Detect which cell encompasses the target text, then output its (x, y) center coordinate. 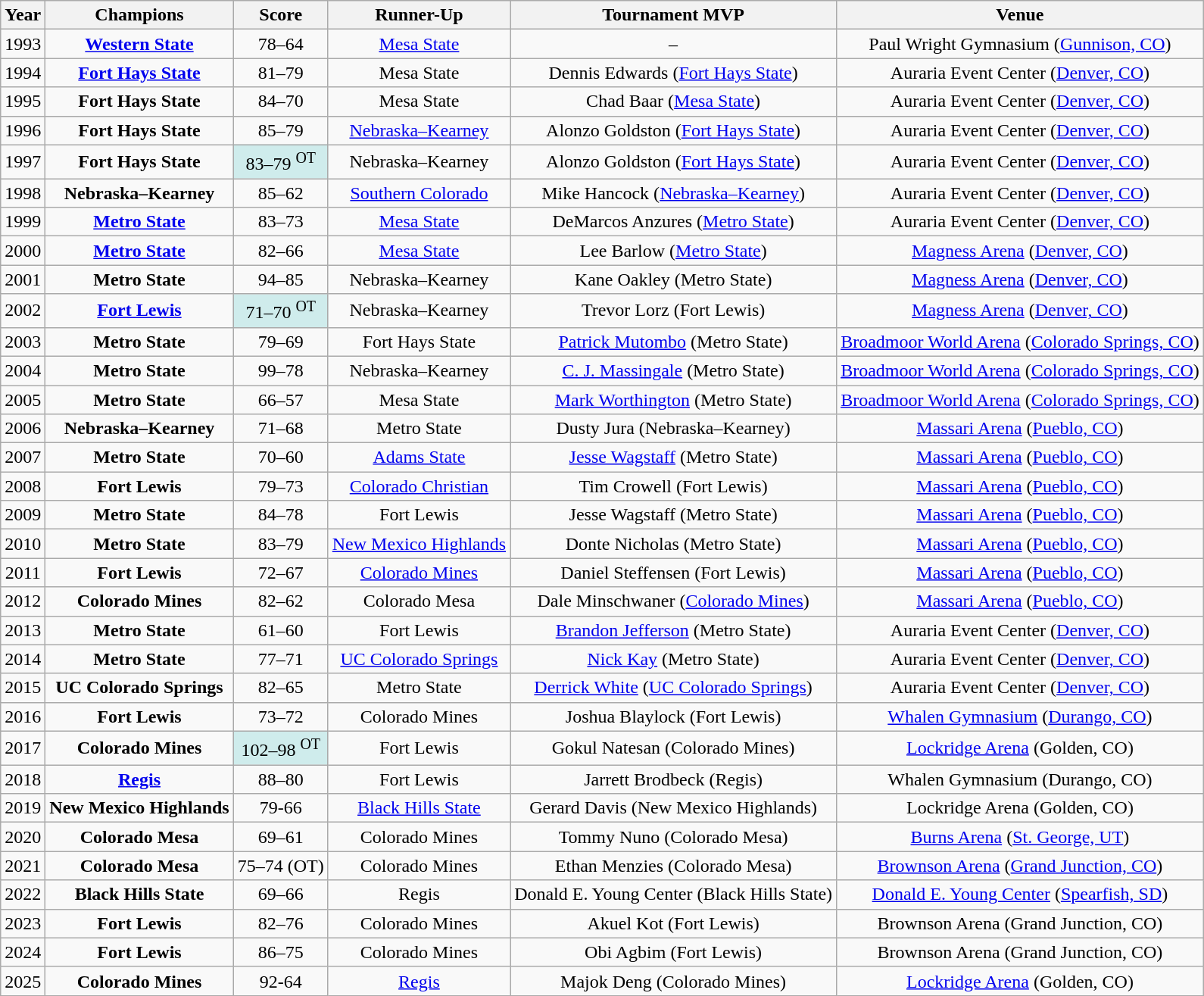
Lee Barlow (Metro State) (674, 251)
82–65 (280, 688)
77–71 (280, 659)
73–72 (280, 717)
1997 (23, 162)
Majok Deng (Colorado Mines) (674, 981)
Dennis Edwards (Fort Hays State) (674, 73)
Obi Agbim (Fort Lewis) (674, 952)
2019 (23, 808)
2018 (23, 779)
Chad Baar (Mesa State) (674, 101)
88–80 (280, 779)
81–79 (280, 73)
85–79 (280, 130)
2013 (23, 630)
94–85 (280, 279)
Adams State (419, 457)
2009 (23, 515)
2014 (23, 659)
82–66 (280, 251)
83–79 OT (280, 162)
2010 (23, 544)
75–74 (OT) (280, 866)
Nick Kay (Metro State) (674, 659)
Donald E. Young Center (Spearfish, SD) (1021, 895)
78–64 (280, 44)
Akuel Kot (Fort Lewis) (674, 923)
Tommy Nuno (Colorado Mesa) (674, 837)
2007 (23, 457)
Gerard Davis (New Mexico Highlands) (674, 808)
83–79 (280, 544)
83–73 (280, 222)
2003 (23, 342)
Donte Nicholas (Metro State) (674, 544)
79–73 (280, 486)
86–75 (280, 952)
Western State (139, 44)
2000 (23, 251)
Gokul Natesan (Colorado Mines) (674, 748)
DeMarcos Anzures (Metro State) (674, 222)
2021 (23, 866)
Colorado Christian (419, 486)
Southern Colorado (419, 193)
C. J. Massingale (Metro State) (674, 370)
2023 (23, 923)
2024 (23, 952)
Tournament MVP (674, 15)
2008 (23, 486)
2016 (23, 717)
2011 (23, 573)
Mark Worthington (Metro State) (674, 400)
Patrick Mutombo (Metro State) (674, 342)
Dusty Jura (Nebraska–Kearney) (674, 429)
Venue (1021, 15)
Paul Wright Gymnasium (Gunnison, CO) (1021, 44)
79–69 (280, 342)
92-64 (280, 981)
Year (23, 15)
84–78 (280, 515)
71–70 OT (280, 311)
2025 (23, 981)
2020 (23, 837)
2005 (23, 400)
Trevor Lorz (Fort Lewis) (674, 311)
– (674, 44)
2001 (23, 279)
1993 (23, 44)
2022 (23, 895)
2002 (23, 311)
82–76 (280, 923)
Score (280, 15)
Donald E. Young Center (Black Hills State) (674, 895)
84–70 (280, 101)
Daniel Steffensen (Fort Lewis) (674, 573)
85–62 (280, 193)
Mike Hancock (Nebraska–Kearney) (674, 193)
Tim Crowell (Fort Lewis) (674, 486)
2015 (23, 688)
70–60 (280, 457)
69–61 (280, 837)
2012 (23, 601)
Jarrett Brodbeck (Regis) (674, 779)
Derrick White (UC Colorado Springs) (674, 688)
69–66 (280, 895)
82–62 (280, 601)
Dale Minschwaner (Colorado Mines) (674, 601)
Brandon Jefferson (Metro State) (674, 630)
Joshua Blaylock (Fort Lewis) (674, 717)
1999 (23, 222)
2017 (23, 748)
Runner-Up (419, 15)
2004 (23, 370)
Ethan Menzies (Colorado Mesa) (674, 866)
99–78 (280, 370)
61–60 (280, 630)
1996 (23, 130)
102–98 OT (280, 748)
79-66 (280, 808)
Champions (139, 15)
66–57 (280, 400)
71–68 (280, 429)
Kane Oakley (Metro State) (674, 279)
Burns Arena (St. George, UT) (1021, 837)
72–67 (280, 573)
1998 (23, 193)
2006 (23, 429)
1995 (23, 101)
1994 (23, 73)
